Capture the cell that displays the provided text and extract its (X, Y) central coordinate. 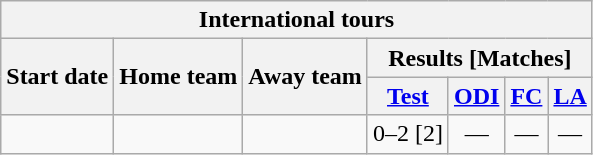
0–2 [2] (408, 134)
Home team (178, 77)
Away team (306, 77)
Results [Matches] (480, 58)
FC (526, 96)
ODI (476, 96)
Test (408, 96)
LA (570, 96)
Start date (58, 77)
International tours (297, 20)
